Scan for the cell matching the given text and deliver its (X, Y) coordinate at center. 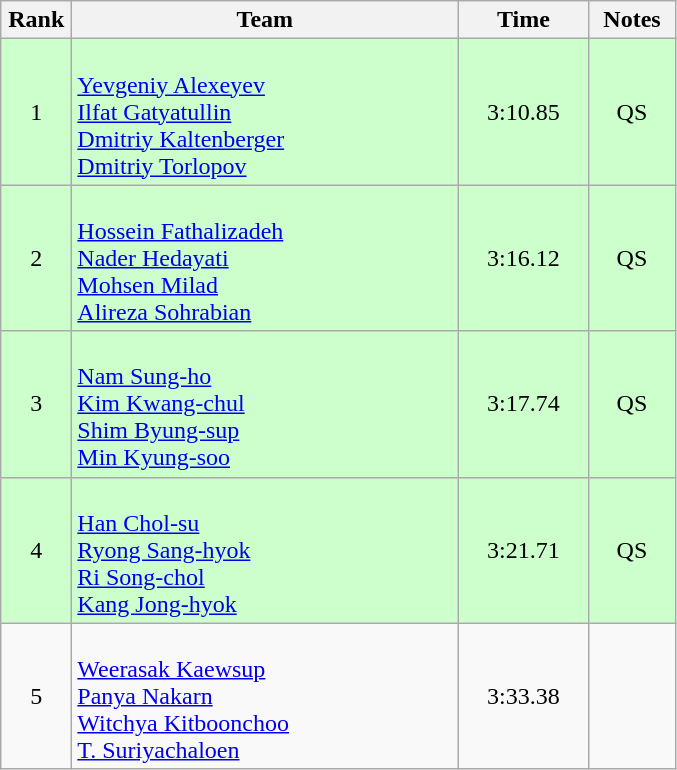
Time (524, 20)
3:10.85 (524, 112)
Han Chol-suRyong Sang-hyokRi Song-cholKang Jong-hyok (265, 550)
2 (36, 258)
4 (36, 550)
Rank (36, 20)
5 (36, 696)
3:16.12 (524, 258)
Weerasak KaewsupPanya NakarnWitchya KitboonchooT. Suriyachaloen (265, 696)
3:21.71 (524, 550)
1 (36, 112)
3:17.74 (524, 404)
Team (265, 20)
Yevgeniy AlexeyevIlfat GatyatullinDmitriy KaltenbergerDmitriy Torlopov (265, 112)
Hossein FathalizadehNader HedayatiMohsen MiladAlireza Sohrabian (265, 258)
Notes (632, 20)
3:33.38 (524, 696)
3 (36, 404)
Nam Sung-hoKim Kwang-chulShim Byung-supMin Kyung-soo (265, 404)
